Locate the cell with the specified text and output its [X, Y] center coordinate. 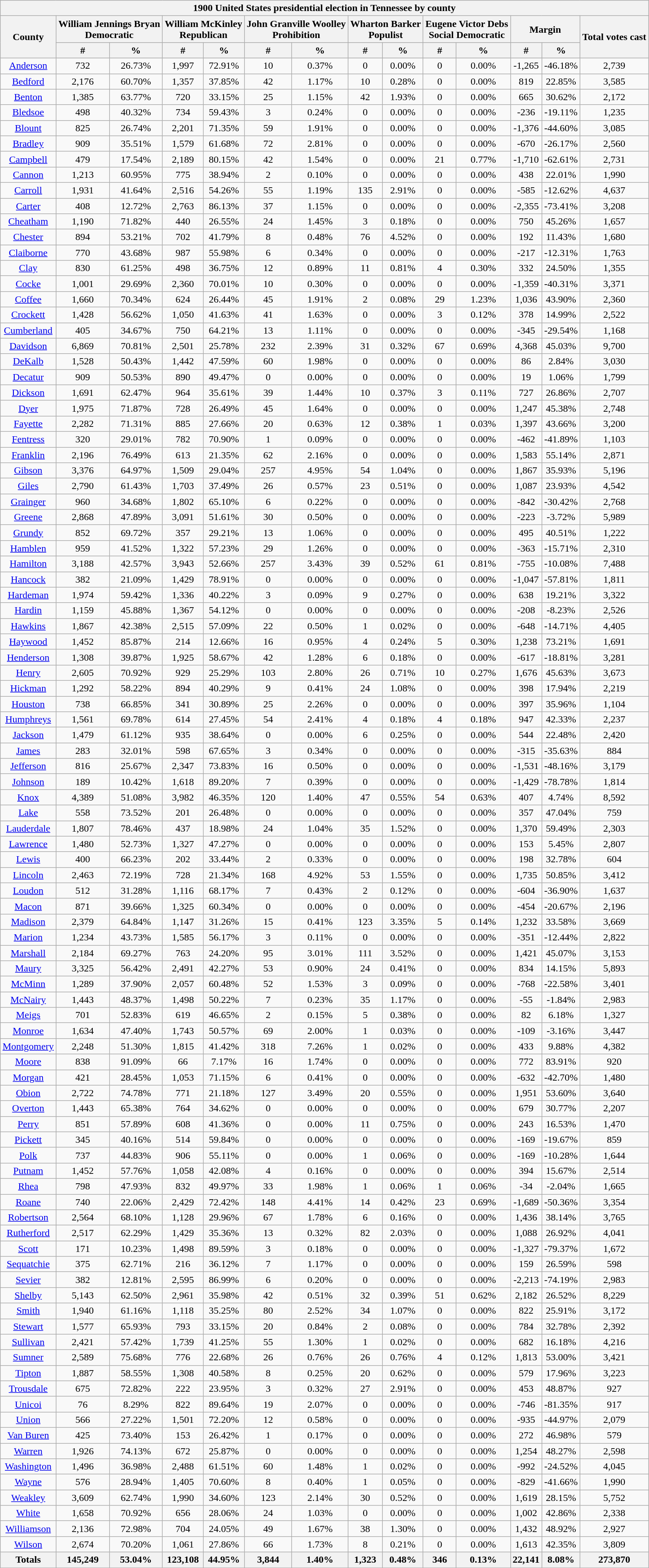
-20.67% [561, 906]
2,421 [83, 1342]
3,421 [614, 1357]
732 [83, 66]
52.66% [224, 564]
8,592 [614, 797]
62.50% [136, 1295]
1,585 [183, 937]
36.75% [224, 268]
479 [83, 159]
1.73% [320, 1544]
1,213 [83, 175]
48.87% [561, 1389]
-2,355 [526, 206]
Rhea [28, 1186]
50.43% [136, 361]
61 [440, 564]
3.35% [403, 922]
1.74% [320, 1062]
2,184 [83, 953]
64.84% [136, 922]
1,232 [526, 922]
25.78% [224, 346]
42.27% [224, 969]
Anderson [28, 66]
65.38% [136, 1108]
69.27% [136, 953]
40.16% [136, 1140]
734 [183, 112]
1.78% [320, 1218]
0.77% [483, 159]
1,811 [614, 579]
45.07% [561, 953]
33.44% [224, 859]
906 [183, 1155]
558 [83, 813]
1.28% [320, 657]
69.78% [136, 720]
71.82% [136, 222]
1,325 [183, 906]
1.03% [320, 1513]
189 [83, 782]
763 [183, 953]
51.08% [136, 797]
103 [268, 673]
3,982 [183, 797]
35.36% [224, 1233]
17.94% [561, 688]
0.89% [320, 268]
127 [268, 1093]
26.44% [224, 299]
30.77% [561, 1108]
2,207 [614, 1108]
3,371 [614, 284]
-22.58% [561, 984]
2,338 [614, 1513]
1,058 [183, 1171]
-55 [526, 1000]
Scott [28, 1249]
Hamblen [28, 548]
61.43% [136, 486]
46.35% [224, 797]
1,254 [526, 1451]
638 [526, 595]
273,870 [614, 1560]
37 [268, 206]
26.74% [136, 128]
3,376 [83, 471]
1,583 [526, 455]
28.94% [136, 1482]
614 [183, 720]
421 [83, 1077]
332 [526, 268]
51.61% [224, 517]
0.21% [403, 1544]
49.47% [224, 377]
2,707 [614, 393]
Benton [28, 97]
47.40% [136, 1031]
0.95% [320, 642]
1.55% [403, 875]
37.49% [224, 486]
72 [268, 144]
1,813 [526, 1357]
Hamilton [28, 564]
21.09% [136, 579]
Overton [28, 1108]
37.90% [136, 984]
39.66% [136, 906]
Obion [28, 1093]
738 [83, 704]
72.82% [136, 1389]
73.52% [136, 813]
375 [83, 1264]
Lincoln [28, 875]
1,050 [183, 315]
1.48% [320, 1467]
Jefferson [28, 766]
9.88% [561, 1046]
-1,359 [526, 284]
55.14% [561, 455]
22.85% [561, 81]
0.20% [320, 1280]
47 [365, 797]
1,104 [614, 704]
Williamson [28, 1529]
Lauderdale [28, 828]
Bedford [28, 81]
4,045 [614, 1467]
283 [83, 751]
927 [614, 1389]
61.12% [136, 735]
2,491 [183, 969]
Putnam [28, 1171]
2,501 [183, 346]
1.44% [320, 393]
Meigs [28, 1015]
Crockett [28, 315]
784 [526, 1326]
61.68% [224, 144]
59.49% [561, 828]
7.17% [224, 1062]
White [28, 1513]
-74.19% [561, 1280]
-15.71% [561, 548]
1,577 [83, 1326]
Gibson [28, 471]
1,053 [183, 1077]
-208 [526, 610]
5,143 [83, 1295]
-44.97% [561, 1420]
702 [183, 237]
Unicoi [28, 1404]
2,429 [183, 1202]
1.07% [403, 1311]
55.98% [224, 253]
2,739 [614, 66]
1,528 [83, 361]
49 [268, 1529]
86 [526, 361]
2,392 [614, 1326]
3,640 [614, 1093]
1,036 [526, 299]
0.84% [320, 1326]
759 [614, 813]
22 [268, 626]
-12.31% [561, 253]
198 [526, 859]
41.36% [224, 1124]
47.27% [224, 844]
65.10% [224, 502]
16.18% [561, 1342]
Robertson [28, 1218]
-10.28% [561, 1155]
County [28, 37]
1,234 [83, 937]
62.29% [136, 1233]
Total votes cast [614, 37]
47.59% [224, 361]
78.46% [136, 828]
1.23% [483, 299]
168 [268, 875]
35.93% [561, 471]
2.41% [320, 720]
2.07% [320, 1404]
3.52% [403, 953]
1,442 [183, 361]
-3.16% [561, 1031]
22.68% [224, 1357]
-829 [526, 1482]
12.81% [136, 1280]
73.21% [561, 642]
-34 [526, 1186]
1,128 [183, 1218]
Carroll [28, 190]
1,002 [526, 1513]
871 [83, 906]
23.93% [561, 486]
89.20% [224, 782]
917 [614, 1404]
35.61% [224, 393]
1,289 [83, 984]
83.91% [561, 1062]
0.57% [320, 486]
36.12% [224, 1264]
11.43% [561, 237]
0.17% [320, 1435]
34.67% [136, 330]
3,401 [614, 984]
0.23% [320, 1000]
407 [526, 797]
619 [183, 1015]
318 [268, 1046]
1,735 [526, 875]
2,927 [614, 1529]
31.26% [224, 922]
2,722 [83, 1093]
41.52% [136, 548]
3,412 [614, 875]
Chester [28, 237]
-217 [526, 253]
159 [526, 1264]
34.62% [224, 1108]
0.42% [403, 1202]
63.77% [136, 97]
-48.16% [561, 766]
2,488 [183, 1467]
440 [183, 222]
70.34% [136, 299]
1900 United States presidential election in Tennessee by county [325, 8]
41 [268, 315]
3,223 [614, 1373]
3,188 [83, 564]
48.92% [561, 1529]
3,172 [614, 1311]
1,951 [526, 1093]
37.85% [224, 81]
6.18% [561, 1015]
72.20% [224, 1420]
1,974 [83, 595]
27.86% [224, 1544]
Hickman [28, 688]
3,281 [614, 657]
2,516 [183, 190]
Perry [28, 1124]
24.05% [224, 1529]
26.55% [224, 222]
-79.37% [561, 1249]
2,605 [83, 673]
1,997 [183, 66]
70.60% [224, 1482]
4.52% [403, 237]
60.34% [224, 906]
1,672 [614, 1249]
49.97% [224, 1186]
2,868 [83, 517]
3,809 [614, 1544]
-670 [526, 144]
Wharton BarkerPopulist [386, 29]
3.01% [320, 953]
Fayette [28, 424]
-40.31% [561, 284]
148 [268, 1202]
3,179 [614, 766]
Franklin [28, 455]
-345 [526, 330]
1,432 [526, 1529]
-50.36% [561, 1202]
851 [83, 1124]
86.99% [224, 1280]
120 [268, 797]
80.15% [224, 159]
24.20% [224, 953]
62 [268, 455]
Rutherford [28, 1233]
Davidson [28, 346]
30.62% [561, 97]
1,743 [183, 1031]
960 [83, 502]
5,752 [614, 1498]
33 [268, 1186]
0.14% [483, 922]
624 [183, 299]
-1,047 [526, 579]
61.51% [224, 1467]
0.71% [403, 673]
2,871 [614, 455]
James [28, 751]
2,219 [614, 688]
885 [183, 424]
27 [365, 1389]
-1,376 [526, 128]
10.42% [136, 782]
26.49% [224, 408]
44.83% [136, 1155]
40.29% [224, 688]
7,488 [614, 564]
1,385 [83, 97]
453 [526, 1389]
243 [526, 1124]
0.13% [483, 1560]
-19.67% [561, 1140]
74.13% [136, 1451]
67.65% [224, 751]
35.96% [561, 704]
-10.08% [561, 564]
959 [83, 548]
69 [268, 1031]
26.73% [136, 66]
3,609 [83, 1498]
Coffee [28, 299]
Dickson [28, 393]
1,665 [614, 1186]
Dyer [28, 408]
38 [365, 1529]
1,322 [183, 548]
2.84% [561, 361]
Polk [28, 1155]
2,560 [614, 144]
1,676 [526, 673]
222 [183, 1389]
2,136 [83, 1529]
Marion [28, 937]
987 [183, 253]
798 [83, 1186]
4.92% [320, 875]
41.25% [224, 1342]
Hawkins [28, 626]
-755 [526, 564]
825 [83, 128]
52.73% [136, 844]
22.01% [561, 175]
71.15% [224, 1077]
57.89% [136, 1124]
171 [83, 1249]
4,382 [614, 1046]
2,517 [83, 1233]
Hardeman [28, 595]
7.26% [320, 1046]
720 [183, 97]
1,116 [183, 891]
145,249 [83, 1560]
793 [183, 1326]
29.04% [224, 471]
2,961 [183, 1295]
5,893 [614, 969]
0.15% [320, 1015]
2,189 [183, 159]
89.59% [224, 1249]
782 [183, 439]
12.72% [136, 206]
26.59% [561, 1264]
58.67% [224, 657]
44.95% [224, 1560]
8.08% [561, 1560]
3.43% [320, 564]
-12.62% [561, 190]
2,201 [183, 128]
1,370 [526, 828]
2,310 [614, 548]
425 [83, 1435]
1,397 [526, 424]
43.90% [561, 299]
40.22% [224, 595]
772 [526, 1062]
12.66% [224, 642]
3,765 [614, 1218]
21 [440, 159]
Carter [28, 206]
2,172 [614, 97]
1,357 [183, 81]
1.93% [403, 97]
0.05% [403, 1482]
4.74% [561, 797]
Grundy [28, 533]
1,336 [183, 595]
66.23% [136, 859]
-1,710 [526, 159]
771 [183, 1093]
53.60% [561, 1093]
6,869 [83, 346]
740 [83, 1202]
608 [183, 1124]
201 [183, 813]
71.87% [136, 408]
433 [526, 1046]
1,479 [83, 735]
1,088 [526, 1233]
26.86% [561, 393]
2,057 [183, 984]
4,216 [614, 1342]
-30.42% [561, 502]
32.01% [136, 751]
834 [526, 969]
46.65% [224, 1015]
Shelby [28, 1295]
53.04% [136, 1560]
-363 [526, 548]
Henderson [28, 657]
Clay [28, 268]
1,975 [83, 408]
1,501 [183, 1420]
68.10% [136, 1218]
48.37% [136, 1000]
18.98% [224, 828]
-648 [526, 626]
544 [526, 735]
56.62% [136, 315]
1,061 [183, 1544]
935 [183, 735]
16.53% [561, 1124]
58.55% [136, 1373]
Wilson [28, 1544]
682 [526, 1342]
1.19% [320, 190]
920 [614, 1062]
2,807 [614, 844]
1,644 [614, 1155]
19.21% [561, 595]
59.43% [224, 112]
3,322 [614, 595]
34.60% [224, 1498]
41.42% [224, 1046]
4,637 [614, 190]
2.52% [320, 1311]
341 [183, 704]
38.64% [224, 735]
4.41% [320, 1202]
1.11% [320, 330]
665 [526, 97]
2,182 [526, 1295]
1.64% [320, 408]
2.14% [320, 1498]
Tipton [28, 1373]
2,303 [614, 828]
1,807 [83, 828]
-44.60% [561, 128]
William McKinleyRepublican [204, 29]
56.17% [224, 937]
17.54% [136, 159]
2,589 [83, 1357]
3,030 [614, 361]
50.85% [561, 875]
1,001 [83, 284]
272 [526, 1435]
495 [526, 533]
1,103 [614, 439]
41.63% [224, 315]
2.39% [320, 346]
26.92% [561, 1233]
-41.89% [561, 439]
3,943 [183, 564]
Wayne [28, 1482]
Montgomery [28, 1046]
Sevier [28, 1280]
56.42% [136, 969]
2.16% [320, 455]
2,514 [614, 1171]
832 [183, 1186]
2,564 [83, 1218]
57.42% [136, 1342]
61.16% [136, 1311]
15.67% [561, 1171]
398 [526, 688]
-62.61% [561, 159]
Madison [28, 922]
1,436 [526, 1218]
1,637 [614, 891]
75.68% [136, 1357]
1,561 [83, 720]
-632 [526, 1077]
-1,327 [526, 1249]
46.98% [561, 1435]
1.45% [320, 222]
0.33% [320, 859]
38.14% [561, 1218]
43.68% [136, 253]
1,579 [183, 144]
514 [183, 1140]
2,463 [83, 875]
-454 [526, 906]
-24.52% [561, 1467]
0.28% [403, 81]
42.38% [136, 626]
Jackson [28, 735]
45.26% [561, 222]
Margin [545, 29]
2.03% [403, 1233]
Pickett [28, 1140]
1,658 [83, 1513]
192 [526, 237]
89.64% [224, 1404]
41.64% [136, 190]
57.09% [224, 626]
852 [83, 533]
34.68% [136, 502]
2,674 [83, 1544]
1,470 [614, 1124]
-223 [526, 517]
47.93% [136, 1186]
Roane [28, 1202]
346 [440, 1560]
2,526 [614, 610]
72.91% [224, 66]
58.22% [136, 688]
1.53% [320, 984]
884 [614, 751]
1.54% [320, 159]
35.98% [224, 1295]
74.78% [136, 1093]
1,496 [83, 1467]
679 [526, 1108]
53.21% [136, 237]
1,323 [365, 1560]
43.73% [136, 937]
42.08% [224, 1171]
1,613 [526, 1544]
-617 [526, 657]
737 [83, 1155]
2,420 [614, 735]
675 [83, 1389]
42.86% [561, 1513]
929 [183, 673]
2,822 [614, 937]
-36.90% [561, 891]
727 [526, 393]
29.69% [136, 284]
15 [268, 922]
0.43% [320, 891]
Giles [28, 486]
Moore [28, 1062]
Cheatham [28, 222]
Humphreys [28, 720]
1,405 [183, 1482]
-585 [526, 190]
8.29% [136, 1404]
53.00% [561, 1357]
Grainger [28, 502]
1,619 [526, 1498]
25.67% [136, 766]
71.35% [224, 128]
28.06% [224, 1513]
704 [183, 1529]
80 [268, 1311]
2,379 [83, 922]
1,355 [614, 268]
3,153 [614, 953]
-604 [526, 891]
5,989 [614, 517]
3,085 [614, 128]
2,522 [614, 315]
-935 [526, 1420]
65.93% [136, 1326]
1,940 [83, 1311]
566 [83, 1420]
McNairy [28, 1000]
26.48% [224, 813]
2,248 [83, 1046]
35.51% [136, 144]
2,347 [183, 766]
4,542 [614, 486]
14.15% [561, 969]
21.18% [224, 1093]
1,739 [183, 1342]
4,041 [614, 1233]
4,368 [526, 346]
54.26% [224, 190]
8,229 [614, 1295]
405 [83, 330]
1,247 [526, 408]
3.49% [320, 1093]
1,190 [83, 222]
1,814 [614, 782]
14 [365, 1202]
1,159 [83, 610]
51 [440, 1295]
1.08% [403, 688]
26.52% [561, 1295]
86.13% [224, 206]
764 [183, 1108]
52 [268, 984]
Trousdale [28, 1389]
25.91% [561, 1311]
28.45% [136, 1077]
776 [183, 1357]
71.31% [136, 424]
Loudon [28, 891]
68.17% [224, 891]
2.81% [320, 144]
775 [183, 175]
26.42% [224, 1435]
Greene [28, 517]
60.48% [224, 984]
22,141 [526, 1560]
60.95% [136, 175]
1.63% [320, 315]
1,421 [526, 953]
27.45% [224, 720]
1,238 [526, 642]
70.81% [136, 346]
Union [28, 1420]
-35.63% [561, 751]
394 [526, 1171]
34 [365, 1311]
830 [83, 268]
Sumner [28, 1357]
66.85% [136, 704]
Blount [28, 128]
1.52% [403, 828]
47.89% [136, 517]
2.00% [320, 1031]
Warren [28, 1451]
-315 [526, 751]
Campbell [28, 159]
31.28% [136, 891]
40.58% [224, 1373]
45.03% [561, 346]
40.51% [561, 533]
41.79% [224, 237]
-1,689 [526, 1202]
2.80% [320, 673]
1,657 [614, 222]
Marshall [28, 953]
2,598 [614, 1451]
1,763 [614, 253]
60.70% [136, 81]
31 [365, 346]
672 [183, 1451]
9,700 [614, 346]
Fentress [28, 439]
2,595 [183, 1280]
4,389 [83, 797]
John Granville WoolleyProhibition [296, 29]
-236 [526, 112]
64.97% [136, 471]
Smith [28, 1311]
91.09% [136, 1062]
819 [526, 81]
1,925 [183, 657]
-746 [526, 1404]
2,515 [183, 626]
32 [365, 1295]
-1,531 [526, 766]
-3.72% [561, 517]
3,354 [614, 1202]
Lake [28, 813]
Monroe [28, 1031]
111 [365, 953]
39.87% [136, 657]
0.22% [320, 502]
3,208 [614, 206]
Bradley [28, 144]
378 [526, 315]
0.10% [320, 175]
54.12% [224, 610]
Sequatchie [28, 1264]
42.57% [136, 564]
-73.41% [561, 206]
Hardin [28, 610]
-81.35% [561, 1404]
1,147 [183, 922]
-18.81% [561, 657]
0.75% [403, 1124]
Morgan [28, 1077]
1,887 [83, 1373]
1,118 [183, 1311]
47.04% [561, 813]
33.58% [561, 922]
28.15% [561, 1498]
Maury [28, 969]
Lawrence [28, 844]
59.84% [224, 1140]
1,428 [83, 315]
Weakley [28, 1498]
3,585 [614, 81]
5,196 [614, 471]
2,731 [614, 159]
William Jennings BryanDemocratic [109, 29]
408 [83, 206]
50.53% [136, 377]
62.71% [136, 1264]
70.01% [224, 284]
57.23% [224, 548]
Cumberland [28, 330]
Haywood [28, 642]
438 [526, 175]
85.87% [136, 642]
45.63% [561, 673]
45.38% [561, 408]
2.26% [320, 704]
0.40% [320, 1482]
1,680 [614, 237]
964 [183, 393]
14.99% [561, 315]
61.25% [136, 268]
-12.44% [561, 937]
2,237 [614, 720]
947 [526, 720]
42.35% [561, 1544]
-14.71% [561, 626]
-41.66% [561, 1482]
3,844 [268, 1560]
DeKalb [28, 361]
50.57% [224, 1031]
Cannon [28, 175]
Cocke [28, 284]
3,325 [83, 969]
-29.54% [561, 330]
3,673 [614, 673]
29.01% [136, 439]
55.11% [224, 1155]
656 [183, 1513]
202 [183, 859]
Hancock [28, 579]
42.33% [561, 720]
-842 [526, 502]
512 [83, 891]
216 [183, 1264]
1.67% [320, 1529]
Claiborne [28, 253]
48.27% [561, 1451]
135 [365, 190]
1,703 [183, 486]
816 [83, 766]
Decatur [28, 377]
320 [83, 439]
59.42% [136, 595]
859 [614, 1140]
76.49% [136, 455]
1,634 [83, 1031]
22.06% [136, 1202]
38.94% [224, 175]
-42.70% [561, 1077]
27.22% [136, 1420]
838 [83, 1062]
50.22% [224, 1000]
890 [183, 377]
25.87% [224, 1451]
-26.17% [561, 144]
-1.84% [561, 1000]
Stewart [28, 1326]
1,931 [83, 190]
1,168 [614, 330]
21.35% [224, 455]
64.21% [224, 330]
0.58% [320, 1420]
Lewis [28, 859]
5.45% [561, 844]
2,748 [614, 408]
Eugene Victor DebsSocial Democratic [467, 29]
1,926 [83, 1451]
72.98% [136, 1529]
1.26% [320, 548]
Henry [28, 673]
-768 [526, 984]
27.66% [224, 424]
Sullivan [28, 1342]
52.83% [136, 1015]
1,815 [183, 1046]
Knox [28, 797]
1,509 [183, 471]
2,079 [614, 1420]
613 [183, 455]
95 [268, 953]
232 [268, 346]
576 [83, 1482]
2,768 [614, 502]
1,292 [83, 688]
-46.18% [561, 66]
1,799 [614, 377]
214 [183, 642]
400 [83, 859]
701 [83, 1015]
72.42% [224, 1202]
73.83% [224, 766]
10.23% [136, 1249]
1,802 [183, 502]
62.47% [136, 393]
0.90% [320, 969]
Houston [28, 704]
397 [526, 704]
25.29% [224, 673]
604 [614, 859]
59 [268, 128]
-992 [526, 1467]
1,618 [183, 782]
40.32% [136, 112]
17.96% [561, 1373]
-78.78% [561, 782]
345 [83, 1140]
-2,213 [526, 1280]
51.30% [136, 1046]
McMinn [28, 984]
770 [83, 253]
78.91% [224, 579]
29.96% [224, 1218]
73.40% [136, 1435]
-2.04% [561, 1186]
-351 [526, 937]
-462 [526, 439]
-19.11% [561, 112]
43.66% [561, 424]
35.25% [224, 1311]
3,669 [614, 922]
3,447 [614, 1031]
23.95% [224, 1389]
Macon [28, 906]
4,405 [614, 626]
45.88% [136, 610]
2,763 [183, 206]
Washington [28, 1467]
29.21% [224, 533]
72.19% [136, 875]
69.72% [136, 533]
30.89% [224, 704]
1,235 [614, 112]
2,282 [83, 424]
57.76% [136, 1171]
437 [183, 828]
1,367 [183, 610]
4.95% [320, 471]
Johnson [28, 782]
-8.23% [561, 610]
-57.81% [561, 579]
-1,265 [526, 66]
Totals [28, 1560]
-109 [526, 1031]
21.34% [224, 875]
2,790 [83, 486]
70.90% [224, 439]
1,222 [614, 533]
3,091 [183, 517]
3,200 [614, 424]
70.20% [136, 1544]
62.74% [136, 1498]
1,087 [526, 486]
123,108 [183, 1560]
Bledsoe [28, 112]
36.98% [136, 1467]
Van Buren [28, 1435]
24.50% [561, 268]
-1,429 [526, 782]
22.48% [561, 735]
2,176 [83, 81]
1,660 [83, 299]
